For the text-containing cell, return its midpoint in (X, Y) coordinate format. 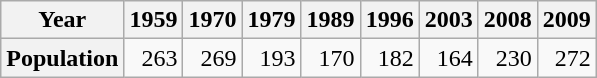
164 (448, 58)
1996 (390, 20)
2008 (508, 20)
193 (272, 58)
182 (390, 58)
2009 (566, 20)
230 (508, 58)
Year (62, 20)
170 (330, 58)
269 (212, 58)
1989 (330, 20)
1970 (212, 20)
272 (566, 58)
1959 (154, 20)
1979 (272, 20)
Population (62, 58)
2003 (448, 20)
263 (154, 58)
